Search for the cell housing the specified text and yield its (X, Y) center coordinate. 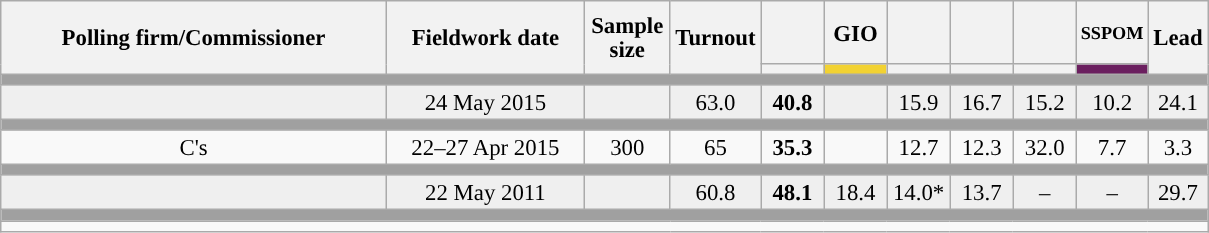
24.1 (1178, 102)
3.3 (1178, 148)
16.7 (982, 102)
C's (194, 148)
Polling firm/Commissioner (194, 38)
18.4 (856, 194)
13.7 (982, 194)
48.1 (792, 194)
14.0* (918, 194)
SSPOM (1112, 32)
60.8 (716, 194)
300 (627, 148)
Turnout (716, 38)
Fieldwork date (485, 38)
10.2 (1112, 102)
22–27 Apr 2015 (485, 148)
22 May 2011 (485, 194)
Lead (1178, 38)
15.2 (1044, 102)
12.3 (982, 148)
Sample size (627, 38)
40.8 (792, 102)
65 (716, 148)
GIO (856, 32)
7.7 (1112, 148)
12.7 (918, 148)
63.0 (716, 102)
24 May 2015 (485, 102)
15.9 (918, 102)
29.7 (1178, 194)
35.3 (792, 148)
32.0 (1044, 148)
